Return the [x, y] coordinate for the center point of the cell that contains the specified text.  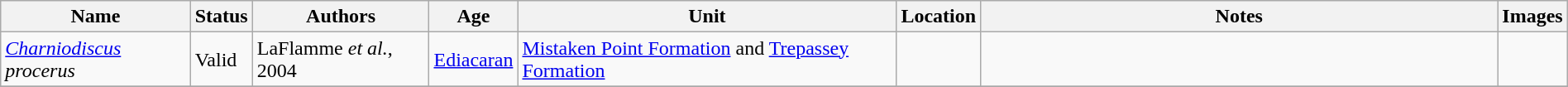
Valid [222, 60]
Notes [1239, 17]
LaFlamme et al., 2004 [341, 60]
Images [1532, 17]
Charniodiscus procerus [96, 60]
Location [939, 17]
Status [222, 17]
Ediacaran [473, 60]
Age [473, 17]
Unit [707, 17]
Authors [341, 17]
Mistaken Point Formation and Trepassey Formation [707, 60]
Name [96, 17]
